Return the (x, y) coordinate for the center point of the cell that contains the specified text.  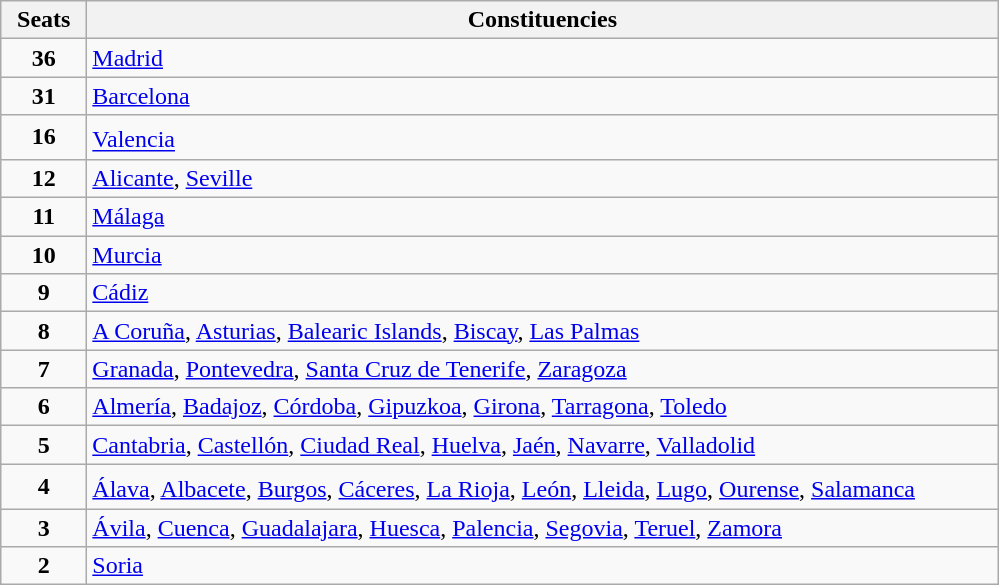
Cantabria, Castellón, Ciudad Real, Huelva, Jaén, Navarre, Valladolid (542, 445)
7 (44, 369)
8 (44, 331)
Alicante, Seville (542, 178)
Seats (44, 20)
16 (44, 138)
Constituencies (542, 20)
A Coruña, Asturias, Balearic Islands, Biscay, Las Palmas (542, 331)
6 (44, 407)
36 (44, 58)
2 (44, 566)
9 (44, 293)
Soria (542, 566)
Granada, Pontevedra, Santa Cruz de Tenerife, Zaragoza (542, 369)
5 (44, 445)
Madrid (542, 58)
Cádiz (542, 293)
Almería, Badajoz, Córdoba, Gipuzkoa, Girona, Tarragona, Toledo (542, 407)
Álava, Albacete, Burgos, Cáceres, La Rioja, León, Lleida, Lugo, Ourense, Salamanca (542, 486)
Barcelona (542, 96)
4 (44, 486)
Ávila, Cuenca, Guadalajara, Huesca, Palencia, Segovia, Teruel, Zamora (542, 528)
12 (44, 178)
Murcia (542, 255)
3 (44, 528)
11 (44, 217)
31 (44, 96)
10 (44, 255)
Málaga (542, 217)
Valencia (542, 138)
